Output the (x, y) coordinate of the center of the cell containing the given text.  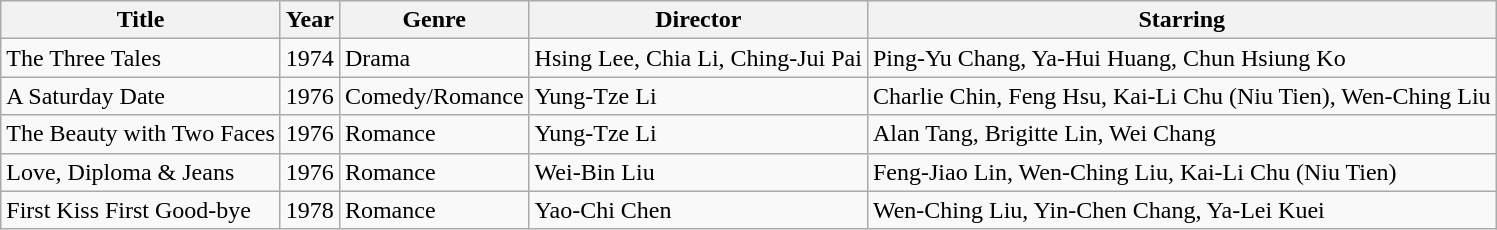
Starring (1182, 20)
First Kiss First Good-bye (141, 210)
Wen-Ching Liu, Yin-Chen Chang, Ya-Lei Kuei (1182, 210)
1978 (310, 210)
Wei-Bin Liu (698, 172)
Ping-Yu Chang, Ya-Hui Huang, Chun Hsiung Ko (1182, 58)
Title (141, 20)
A Saturday Date (141, 96)
Genre (434, 20)
The Beauty with Two Faces (141, 134)
Yao-Chi Chen (698, 210)
Director (698, 20)
Feng-Jiao Lin, Wen-Ching Liu, Kai-Li Chu (Niu Tien) (1182, 172)
Alan Tang, Brigitte Lin, Wei Chang (1182, 134)
Love, Diploma & Jeans (141, 172)
Year (310, 20)
The Three Tales (141, 58)
Comedy/Romance (434, 96)
Drama (434, 58)
1974 (310, 58)
Hsing Lee, Chia Li, Ching-Jui Pai (698, 58)
Charlie Chin, Feng Hsu, Kai-Li Chu (Niu Tien), Wen-Ching Liu (1182, 96)
